From the cell containing the given text, extract its center point as [x, y] coordinate. 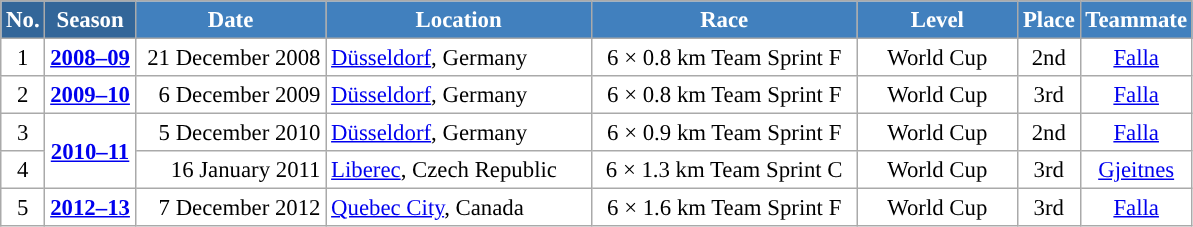
Race [724, 20]
Gjeitnes [1136, 170]
6 × 1.3 km Team Sprint C [724, 170]
Location [459, 20]
6 × 0.9 km Team Sprint F [724, 133]
3 [23, 133]
5 [23, 208]
2009–10 [90, 95]
No. [23, 20]
Level [938, 20]
2008–09 [90, 58]
Date [230, 20]
Quebec City, Canada [459, 208]
6 December 2009 [230, 95]
5 December 2010 [230, 133]
4 [23, 170]
Teammate [1136, 20]
2010–11 [90, 152]
Place [1049, 20]
Season [90, 20]
21 December 2008 [230, 58]
6 × 1.6 km Team Sprint F [724, 208]
2 [23, 95]
7 December 2012 [230, 208]
2012–13 [90, 208]
Liberec, Czech Republic [459, 170]
16 January 2011 [230, 170]
1 [23, 58]
